Detect which cell encompasses the target text, then output its (X, Y) center coordinate. 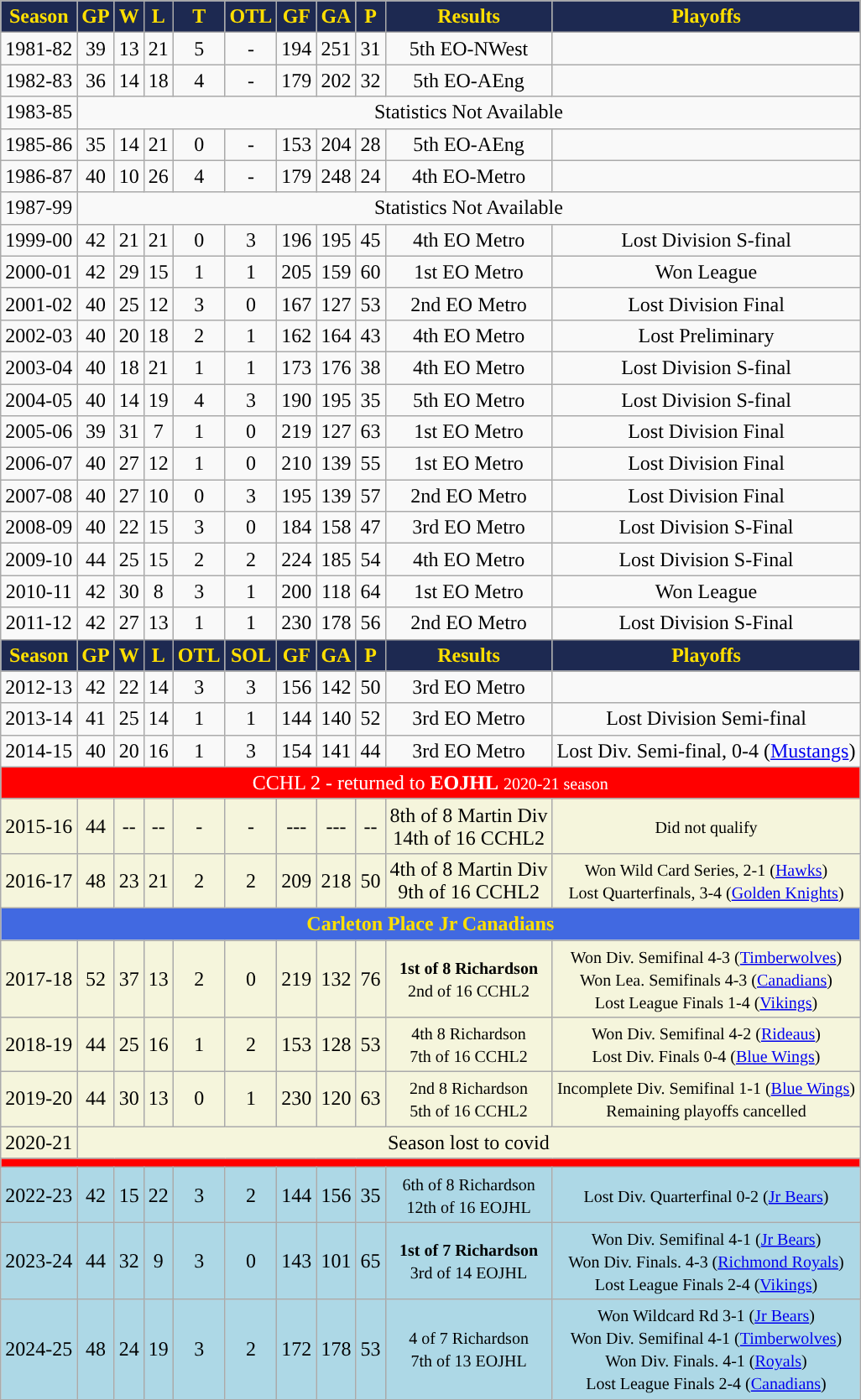
23 (129, 881)
4th EO-Metro (468, 176)
4th 8 Richardson7th of 16 CCHL2 (468, 1045)
T (199, 17)
2004-05 (39, 400)
26 (158, 176)
185 (336, 559)
7 (158, 432)
4th of 8 Martin Div9th of 16 CCHL2 (468, 881)
CCHL 2 - returned to EOJHL 2020-21 season (430, 783)
2007-08 (39, 496)
55 (371, 464)
176 (336, 367)
Won Div. Semifinal 4-2 (Rideaus)Lost Div. Finals 0-4 (Blue Wings) (707, 1045)
118 (336, 591)
5th EO Metro (468, 400)
64 (371, 591)
76 (371, 978)
205 (297, 272)
2015-16 (39, 825)
1981-82 (39, 49)
Won Div. Semifinal 4-1 (Jr Bears)Won Div. Finals. 4-3 (Richmond Royals)Lost League Finals 2-4 (Vikings) (707, 1261)
2011-12 (39, 623)
251 (336, 49)
2014-15 (39, 751)
2018-19 (39, 1045)
5 (199, 49)
2024-25 (39, 1349)
4 of 7 Richardson7th of 13 EOJHL (468, 1349)
9 (158, 1261)
143 (297, 1261)
164 (336, 336)
6th of 8 Richardson12th of 16 EOJHL (468, 1194)
167 (297, 304)
101 (336, 1261)
Incomplete Div. Semifinal 1-1 (Blue Wings)Remaining playoffs cancelled (707, 1099)
2012-13 (39, 687)
29 (129, 272)
2022-23 (39, 1194)
28 (371, 144)
209 (297, 881)
Season lost to covid (468, 1142)
2006-07 (39, 464)
65 (371, 1261)
2016-17 (39, 881)
2010-11 (39, 591)
204 (336, 144)
224 (297, 559)
Did not qualify (707, 825)
37 (129, 978)
2013-14 (39, 719)
Carleton Place Jr Canadians (430, 924)
2020-21 (39, 1142)
172 (297, 1349)
140 (336, 719)
194 (297, 49)
Lost Div. Quarterfinal 0-2 (Jr Bears) (707, 1194)
2019-20 (39, 1099)
5th EO-NWest (468, 49)
128 (336, 1045)
2000-01 (39, 272)
Won Wildcard Rd 3-1 (Jr Bears)Won Div. Semifinal 4-1 (Timberwolves)Won Div. Finals. 4-1 (Royals)Lost League Finals 2-4 (Canadians) (707, 1349)
60 (371, 272)
1st of 8 Richardson2nd of 16 CCHL2 (468, 978)
2001-02 (39, 304)
248 (336, 176)
159 (336, 272)
2nd 8 Richardson5th of 16 CCHL2 (468, 1099)
8th of 8 Martin Div14th of 16 CCHL2 (468, 825)
2017-18 (39, 978)
47 (371, 528)
1986-87 (39, 176)
Won Wild Card Series, 2-1 (Hawks)Lost Quarterfinals, 3-4 (Golden Knights) (707, 881)
43 (371, 336)
154 (297, 751)
218 (336, 881)
Lost Div. Semi-final, 0-4 (Mustangs) (707, 751)
41 (96, 719)
142 (336, 687)
38 (371, 367)
2008-09 (39, 528)
202 (336, 81)
132 (336, 978)
Lost Division Semi-final (707, 719)
2009-10 (39, 559)
158 (336, 528)
1st of 7 Richardson3rd of 14 EOJHL (468, 1261)
2005-06 (39, 432)
1987-99 (39, 208)
210 (297, 464)
184 (297, 528)
173 (297, 367)
SOL (251, 655)
196 (297, 240)
1983-85 (39, 112)
162 (297, 336)
120 (336, 1099)
1999-00 (39, 240)
54 (371, 559)
8 (158, 591)
200 (297, 591)
Won Div. Semifinal 4-3 (Timberwolves)Won Lea. Semifinals 4-3 (Canadians)Lost League Finals 1-4 (Vikings) (707, 978)
2003-04 (39, 367)
141 (336, 751)
45 (371, 240)
Lost Preliminary (707, 336)
190 (297, 400)
1985-86 (39, 144)
2023-24 (39, 1261)
2002-03 (39, 336)
36 (96, 81)
56 (371, 623)
1982-83 (39, 81)
57 (371, 496)
